Determine the (x, y) coordinate at the center of the cell enclosing the given text.  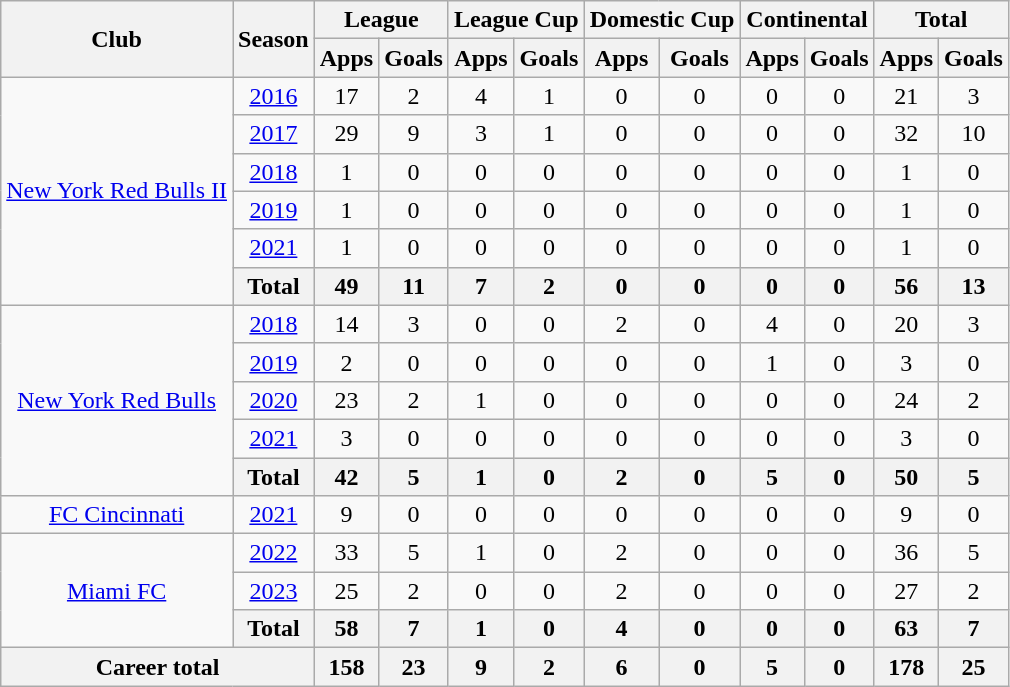
2016 (273, 96)
11 (414, 286)
56 (906, 286)
Continental (807, 20)
50 (906, 477)
29 (346, 134)
20 (906, 324)
24 (906, 400)
58 (346, 629)
FC Cincinnati (117, 515)
63 (906, 629)
14 (346, 324)
League (381, 20)
Club (117, 39)
10 (974, 134)
21 (906, 96)
6 (622, 667)
36 (906, 553)
2017 (273, 134)
13 (974, 286)
178 (906, 667)
158 (346, 667)
42 (346, 477)
Career total (158, 667)
Season (273, 39)
Domestic Cup (662, 20)
New York Red Bulls (117, 400)
27 (906, 591)
New York Red Bulls II (117, 191)
Miami FC (117, 591)
2020 (273, 400)
17 (346, 96)
2022 (273, 553)
49 (346, 286)
2023 (273, 591)
League Cup (516, 20)
32 (906, 134)
33 (346, 553)
